For the text-containing cell, return its midpoint in (X, Y) coordinate format. 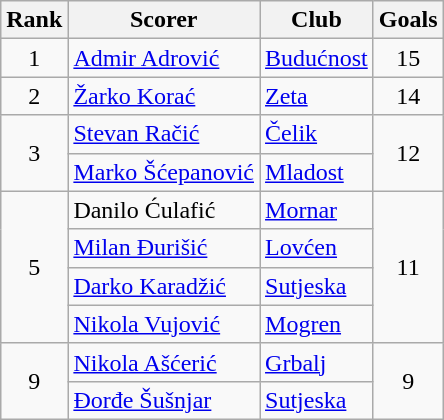
5 (34, 267)
Lovćen (317, 248)
Milan Đurišić (164, 248)
Nikola Ašćerić (164, 362)
Mornar (317, 210)
Stevan Račić (164, 134)
Rank (34, 20)
2 (34, 96)
3 (34, 153)
1 (34, 58)
Mladost (317, 172)
14 (408, 96)
Čelik (317, 134)
Zeta (317, 96)
Scorer (164, 20)
Marko Šćepanović (164, 172)
Grbalj (317, 362)
Darko Karadžić (164, 286)
Goals (408, 20)
Danilo Ćulafić (164, 210)
Admir Adrović (164, 58)
Žarko Korać (164, 96)
Club (317, 20)
Budućnost (317, 58)
Nikola Vujović (164, 324)
12 (408, 153)
11 (408, 267)
15 (408, 58)
Đorđe Šušnjar (164, 400)
Mogren (317, 324)
